Find where the given text appears and provide that cell's center as [X, Y] coordinate. 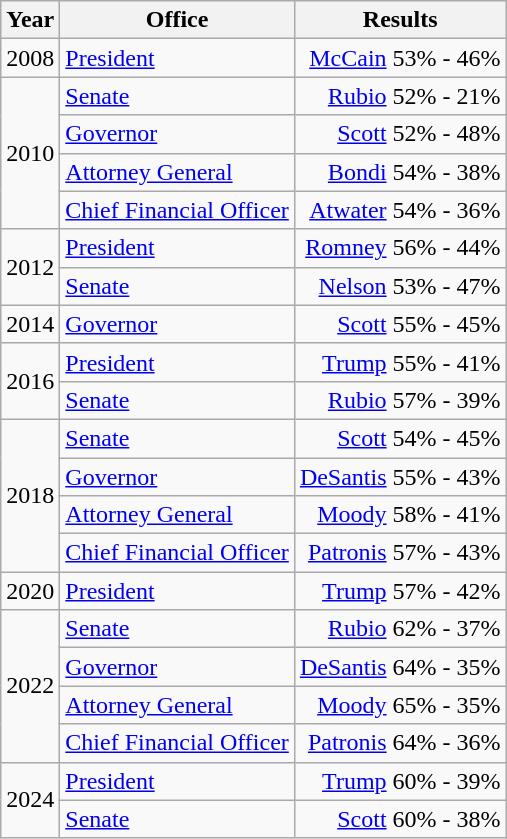
Rubio 62% - 37% [400, 629]
Moody 58% - 41% [400, 515]
Scott 54% - 45% [400, 438]
Atwater 54% - 36% [400, 210]
2018 [30, 495]
DeSantis 64% - 35% [400, 667]
Patronis 57% - 43% [400, 553]
2012 [30, 267]
Scott 52% - 48% [400, 134]
DeSantis 55% - 43% [400, 477]
Patronis 64% - 36% [400, 743]
Rubio 52% - 21% [400, 96]
Trump 55% - 41% [400, 362]
2010 [30, 153]
2024 [30, 800]
2022 [30, 686]
Scott 60% - 38% [400, 819]
Bondi 54% - 38% [400, 172]
2014 [30, 324]
Romney 56% - 44% [400, 248]
Trump 57% - 42% [400, 591]
2016 [30, 381]
Year [30, 20]
2008 [30, 58]
Results [400, 20]
2020 [30, 591]
Office [178, 20]
Rubio 57% - 39% [400, 400]
Scott 55% - 45% [400, 324]
Nelson 53% - 47% [400, 286]
Trump 60% - 39% [400, 781]
Moody 65% - 35% [400, 705]
McCain 53% - 46% [400, 58]
